For the text-containing cell, return its midpoint in [X, Y] coordinate format. 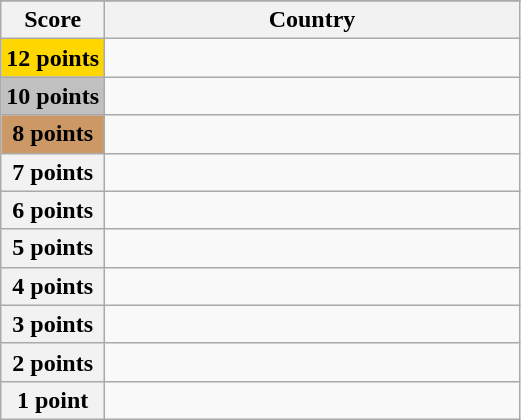
6 points [53, 210]
12 points [53, 58]
1 point [53, 400]
8 points [53, 134]
4 points [53, 286]
Score [53, 20]
3 points [53, 324]
Country [312, 20]
2 points [53, 362]
5 points [53, 248]
7 points [53, 172]
10 points [53, 96]
